Identify which cell holds the provided text, then report its (X, Y) central coordinate. 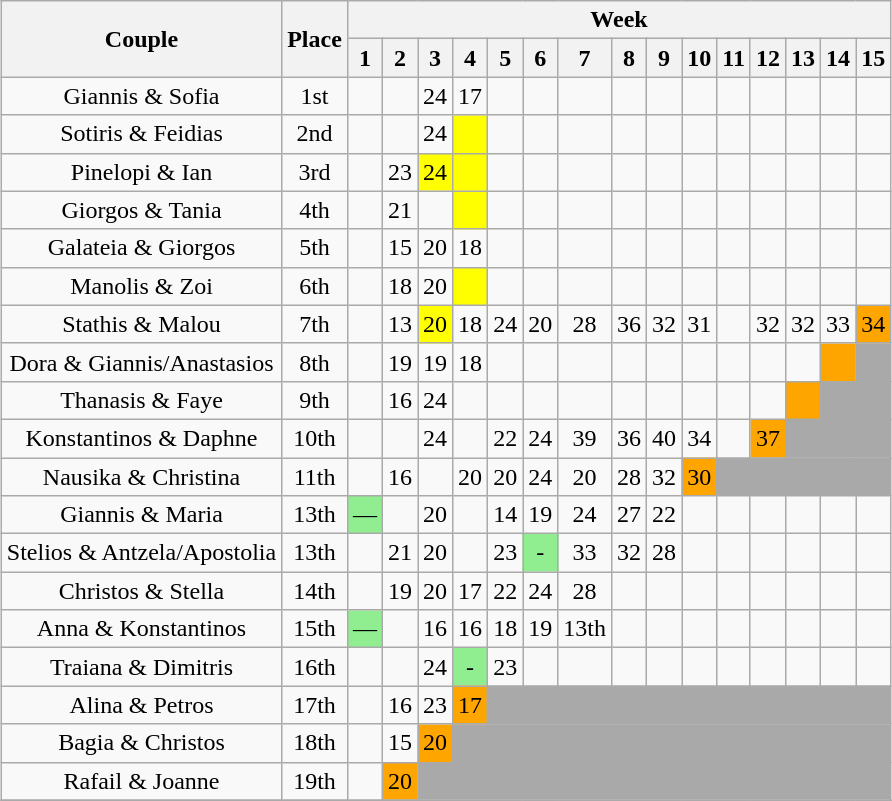
14th (315, 591)
15th (315, 629)
5th (315, 248)
16th (315, 667)
7 (585, 58)
3 (436, 58)
1st (315, 96)
8 (628, 58)
Sotiris & Feidias (141, 134)
37 (768, 438)
Bagia & Christos (141, 743)
4 (470, 58)
Dora & Giannis/Anastasios (141, 362)
6 (540, 58)
2 (400, 58)
7th (315, 324)
3rd (315, 172)
4th (315, 210)
40 (664, 438)
11 (734, 58)
Pinelopi & Ian (141, 172)
1 (364, 58)
Galateia & Giorgos (141, 248)
Giorgos & Tania (141, 210)
6th (315, 286)
Traiana & Dimitris (141, 667)
Place (315, 39)
Manolis & Zoi (141, 286)
Konstantinos & Daphne (141, 438)
Christos & Stella (141, 591)
Giannis & Maria (141, 515)
2nd (315, 134)
30 (700, 477)
Alina & Petros (141, 705)
39 (585, 438)
18th (315, 743)
10th (315, 438)
9th (315, 400)
5 (506, 58)
Anna & Konstantinos (141, 629)
Thanasis & Faye (141, 400)
Couple (141, 39)
Giannis & Sofia (141, 96)
Stelios & Antzela/Apostolia (141, 553)
17th (315, 705)
31 (700, 324)
11th (315, 477)
9 (664, 58)
8th (315, 362)
27 (628, 515)
Nausika & Christina (141, 477)
Stathis & Malou (141, 324)
10 (700, 58)
19th (315, 781)
Week (618, 20)
Rafail & Joanne (141, 781)
12 (768, 58)
